For the text-containing cell, return its midpoint in [x, y] coordinate format. 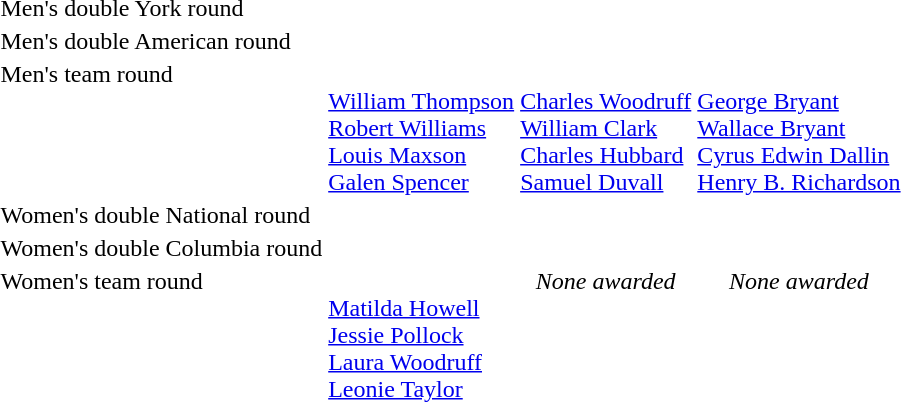
Charles WoodruffWilliam ClarkCharles HubbardSamuel Duvall [606, 128]
William ThompsonRobert WilliamsLouis MaxsonGalen Spencer [422, 128]
